Provide the (X, Y) coordinate of the cell's center where the given text is located.  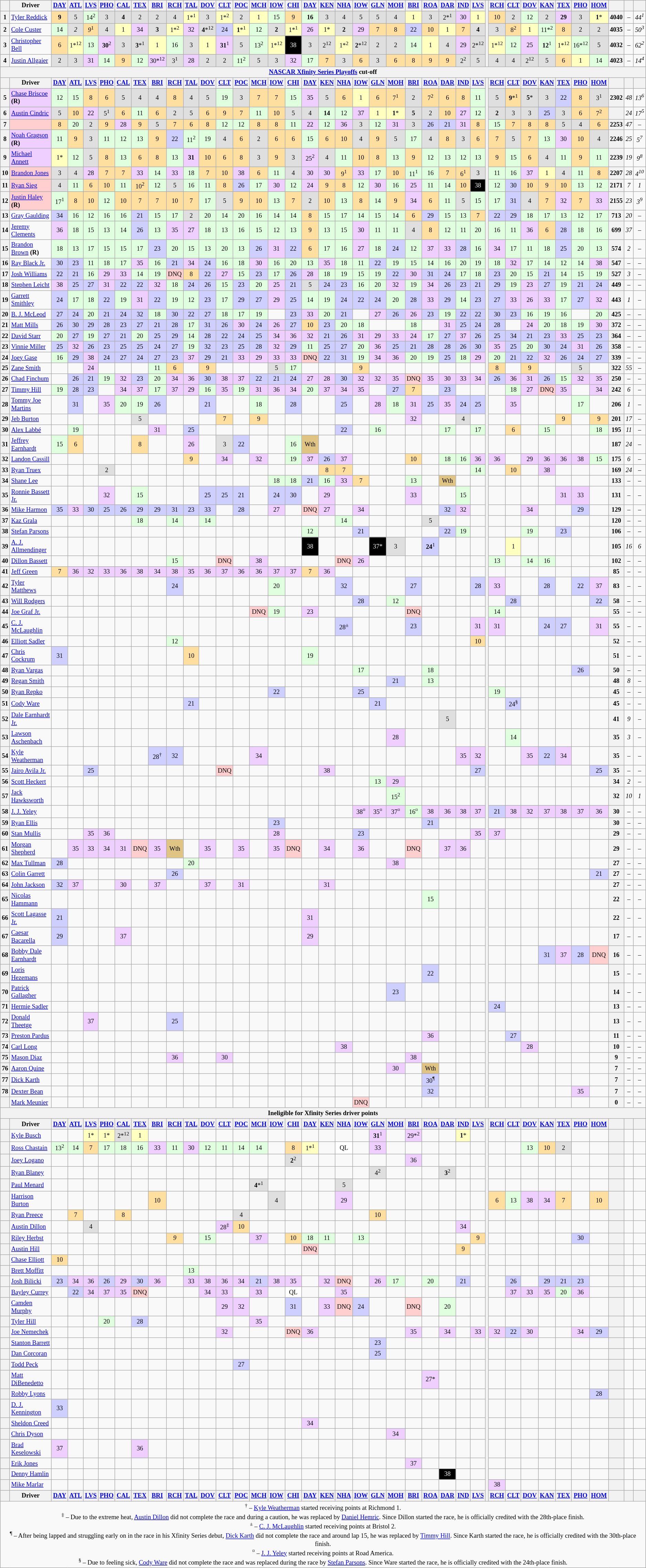
66 (5, 918)
443 (616, 300)
65 (5, 900)
Matt Mills (31, 325)
28± (344, 627)
Ryan Repko (31, 692)
4040 (616, 17)
78 (5, 1091)
16¤ (413, 812)
83 (616, 587)
60 (5, 834)
11*2 (547, 30)
410 (640, 173)
Cole Custer (31, 30)
Scott Lagasse Jr. (31, 918)
J. J. Yeley (31, 812)
Stan Mullis (31, 834)
37* (378, 546)
105 (616, 546)
120 (616, 521)
Brett Moffitt (31, 1271)
28‡ (224, 1227)
Cody Ware (31, 704)
Hermie Sadler (31, 1007)
Ray Black Jr. (31, 263)
131 (616, 496)
30*12 (157, 61)
Ryan Ellis (31, 823)
Preston Pardus (31, 1036)
201 (616, 420)
527 (616, 274)
Tommy Joe Martins (31, 405)
622 (640, 45)
129 (616, 510)
Joey Gase (31, 358)
Jeb Burton (31, 420)
Stephen Leicht (31, 285)
364 (616, 336)
Dale Earnhardt Jr. (31, 719)
44 (5, 612)
69 (5, 974)
195 (616, 430)
Joe Nemechek (31, 1332)
Carl Long (31, 1047)
Kyle Weatherman (31, 756)
4*12 (208, 30)
4035 (616, 30)
241 (430, 546)
49 (5, 682)
152 (396, 796)
40 (5, 561)
Timmy Hill (31, 390)
3*1 (140, 45)
Jeffrey Earnhardt (31, 445)
Loris Hezemans (31, 974)
441 (640, 17)
28† (157, 756)
Ryan Truex (31, 470)
Garrett Smithley (31, 300)
Will Rodgers (31, 601)
9*1 (513, 98)
302 (107, 45)
59 (5, 823)
242 (616, 390)
Stefan Parsons (31, 532)
A. J. Allmendinger (31, 546)
Kyle Busch (31, 1136)
169 (616, 470)
2155 (616, 201)
Dillon Bassett (31, 561)
187 (616, 445)
0 (616, 1102)
Morgan Shepherd (31, 849)
Tyler Reddick (31, 17)
Brad Keselowski (31, 1449)
David Starr (31, 336)
73 (5, 1036)
24§ (513, 704)
56 (5, 781)
John Jackson (31, 885)
62 (5, 863)
503 (640, 30)
Jeff Green (31, 571)
2239 (616, 158)
Caesar Bacarella (31, 937)
133 (616, 481)
75 (5, 1058)
136 (640, 98)
372 (616, 325)
Todd Peck (31, 1364)
Ross Chastain (31, 1148)
Matt DiBenedetto (31, 1380)
Austin Cindric (31, 113)
Landon Cassill (31, 459)
121 (547, 45)
2246 (616, 139)
Dexter Bean (31, 1091)
2253 (616, 124)
Dan Corcoran (31, 1354)
Elliott Sadler (31, 641)
Joe Graf Jr. (31, 612)
Denny Hamlin (31, 1474)
46 (5, 641)
449 (616, 285)
Ineligible for Xfinity Series driver points (323, 1113)
76 (5, 1069)
Nicolas Hammann (31, 900)
64 (5, 885)
713 (616, 216)
547 (616, 263)
29*2 (413, 1136)
Patrick Gallagher (31, 992)
Ronnie Bassett Jr. (31, 496)
171 (60, 201)
Austin Dillon (31, 1227)
Ryan Preece (31, 1215)
53 (5, 738)
Ryan Vargas (31, 671)
699 (616, 230)
63 (5, 874)
Michael Annett (31, 158)
Zane Smith (31, 369)
Dick Karth (31, 1080)
Gray Gaulding (31, 216)
27* (430, 1380)
Max Tullman (31, 863)
322 (616, 369)
NASCAR Xfinity Series Playoffs cut-off (323, 72)
82 (513, 30)
Chad Finchum (31, 379)
Chris Dyson (31, 1434)
C. J. McLaughlin (31, 627)
Brandon Brown (R) (31, 249)
206 (616, 405)
Robby Lyons (31, 1394)
358 (616, 347)
30¶ (430, 1080)
77 (5, 1080)
74 (5, 1047)
Mark Meunier (31, 1102)
Christopher Bell (31, 45)
Mike Marlar (31, 1485)
37¤ (396, 812)
2171 (616, 186)
Tyler Hill (31, 1322)
144 (640, 61)
5* (530, 98)
Josh Bilicki (31, 1281)
Jairo Avila Jr. (31, 771)
4*1 (259, 1185)
67 (5, 937)
D. J. Kennington (31, 1409)
Brandon Jones (31, 173)
4023 (616, 61)
70 (5, 992)
250 (616, 379)
Paul Menard (31, 1185)
54 (5, 756)
Sheldon Creed (31, 1424)
Ryan Blaney (31, 1173)
Stanton Barrett (31, 1343)
Josh Williams (31, 274)
Noah Gragson (R) (31, 139)
574 (616, 249)
Bobby Dale Earnhardt (31, 955)
Kaz Grala (31, 521)
Jack Hawksworth (31, 796)
339 (616, 358)
16*12 (581, 45)
4032 (616, 45)
106 (616, 532)
Colin Garrett (31, 874)
35¤ (378, 812)
Justin Haley (R) (31, 201)
Austin Hill (31, 1249)
2207 (616, 173)
Harrison Burton (31, 1201)
Ryan Sieg (31, 186)
Alex Labbé (31, 430)
Erik Jones (31, 1463)
B. J. McLeod (31, 314)
Lawson Aschenbach (31, 738)
Chris Cockrum (31, 656)
Mike Harmon (31, 510)
68 (5, 955)
Joey Logano (31, 1161)
98 (640, 158)
Justin Allgaier (31, 61)
111 (413, 173)
85 (616, 571)
Chase Briscoe (R) (31, 98)
142 (91, 17)
Camden Murphy (31, 1307)
Mason Diaz (31, 1058)
2*1 (447, 17)
Jeremy Clements (31, 230)
Scott Heckert (31, 781)
43 (5, 601)
Bayley Currey (31, 1292)
Shane Lee (31, 481)
Aaron Quine (31, 1069)
38¤ (361, 812)
Riley Herbst (31, 1239)
252 (310, 158)
Vinnie Miller (31, 347)
Regan Smith (31, 682)
Donald Theetge (31, 1022)
2302 (616, 98)
Tyler Matthews (31, 587)
425 (616, 314)
Chase Elliott (31, 1260)
